Output the [x, y] coordinate of the center of the cell containing the given text.  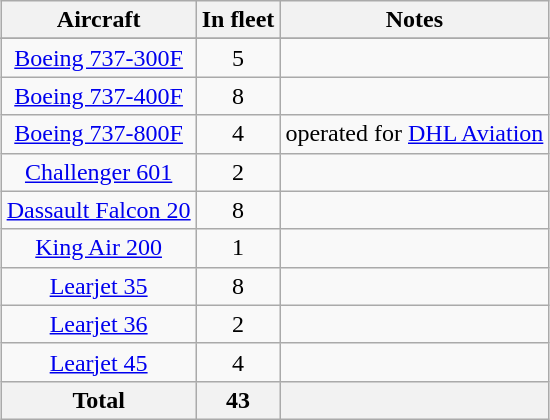
Total [98, 400]
43 [238, 400]
operated for DHL Aviation [414, 134]
Aircraft [98, 20]
Challenger 601 [98, 172]
Notes [414, 20]
Learjet 36 [98, 324]
Learjet 45 [98, 362]
Boeing 737-800F [98, 134]
5 [238, 58]
King Air 200 [98, 248]
Boeing 737-300F [98, 58]
Learjet 35 [98, 286]
In fleet [238, 20]
Dassault Falcon 20 [98, 210]
1 [238, 248]
Boeing 737-400F [98, 96]
